Determine the [x, y] coordinate at the center of the cell enclosing the given text.  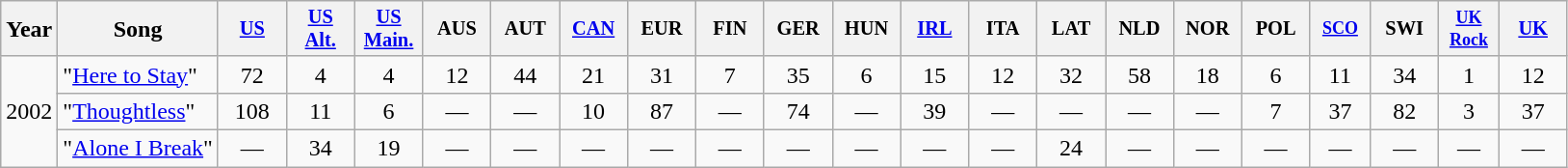
HUN [867, 29]
SWI [1404, 29]
72 [252, 74]
"Thoughtless" [139, 111]
FIN [730, 29]
39 [934, 111]
ITA [1004, 29]
74 [797, 111]
"Alone I Break" [139, 149]
IRL [934, 29]
"Here to Stay" [139, 74]
EUR [663, 29]
1 [1470, 74]
Year [29, 29]
UK [1533, 29]
44 [526, 74]
108 [252, 111]
USAlt. [320, 29]
NLD [1140, 29]
24 [1071, 149]
82 [1404, 111]
UK Rock [1470, 29]
21 [593, 74]
USMain. [389, 29]
LAT [1071, 29]
18 [1208, 74]
US [252, 29]
AUS [457, 29]
CAN [593, 29]
3 [1470, 111]
10 [593, 111]
15 [934, 74]
58 [1140, 74]
Song [139, 29]
SCO [1341, 29]
NOR [1208, 29]
2002 [29, 111]
87 [663, 111]
GER [797, 29]
31 [663, 74]
POL [1275, 29]
AUT [526, 29]
35 [797, 74]
19 [389, 149]
32 [1071, 74]
